Search for the cell housing the specified text and yield its [x, y] center coordinate. 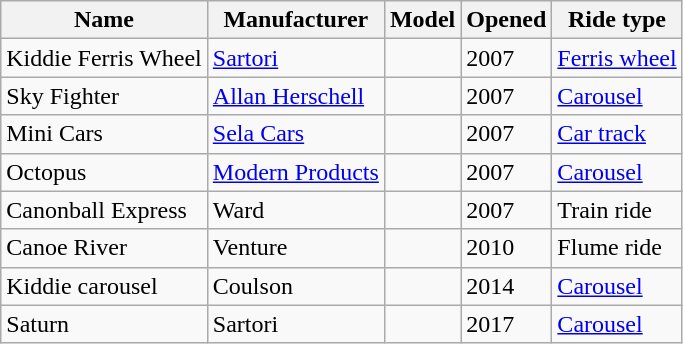
Allan Herschell [296, 96]
Canoe River [104, 248]
2017 [506, 324]
Kiddie carousel [104, 286]
Saturn [104, 324]
Name [104, 20]
2014 [506, 286]
Flume ride [617, 248]
Opened [506, 20]
Sky Fighter [104, 96]
Car track [617, 134]
Venture [296, 248]
Modern Products [296, 172]
Ferris wheel [617, 58]
Model [422, 20]
Kiddie Ferris Wheel [104, 58]
Canonball Express [104, 210]
Mini Cars [104, 134]
Ward [296, 210]
Ride type [617, 20]
Train ride [617, 210]
Manufacturer [296, 20]
Coulson [296, 286]
Octopus [104, 172]
Sela Cars [296, 134]
2010 [506, 248]
